Provide the (x, y) coordinate of the cell's center where the given text is located.  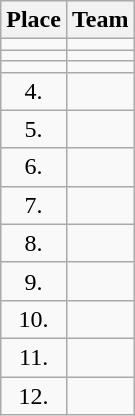
Team (100, 20)
5. (34, 129)
Place (34, 20)
6. (34, 167)
9. (34, 281)
8. (34, 243)
10. (34, 319)
12. (34, 395)
11. (34, 357)
7. (34, 205)
4. (34, 91)
